Locate the cell with the specified text and output its [X, Y] center coordinate. 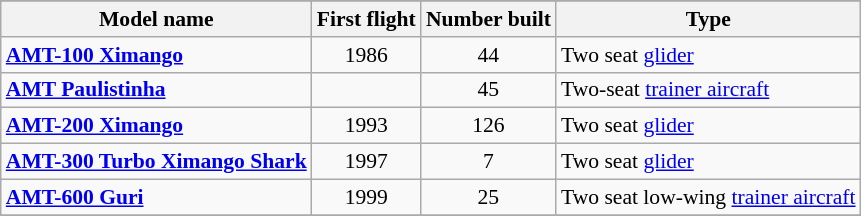
AMT-600 Guri [156, 197]
Two seat low-wing trainer aircraft [708, 197]
Type [708, 19]
126 [488, 126]
AMT-100 Ximango [156, 55]
Two-seat trainer aircraft [708, 90]
1999 [366, 197]
44 [488, 55]
AMT-200 Ximango [156, 126]
1993 [366, 126]
1986 [366, 55]
Number built [488, 19]
AMT Paulistinha [156, 90]
First flight [366, 19]
45 [488, 90]
Model name [156, 19]
AMT-300 Turbo Ximango Shark [156, 162]
1997 [366, 162]
25 [488, 197]
7 [488, 162]
